Extract the (X, Y) coordinate from the center of the cell holding the provided text.  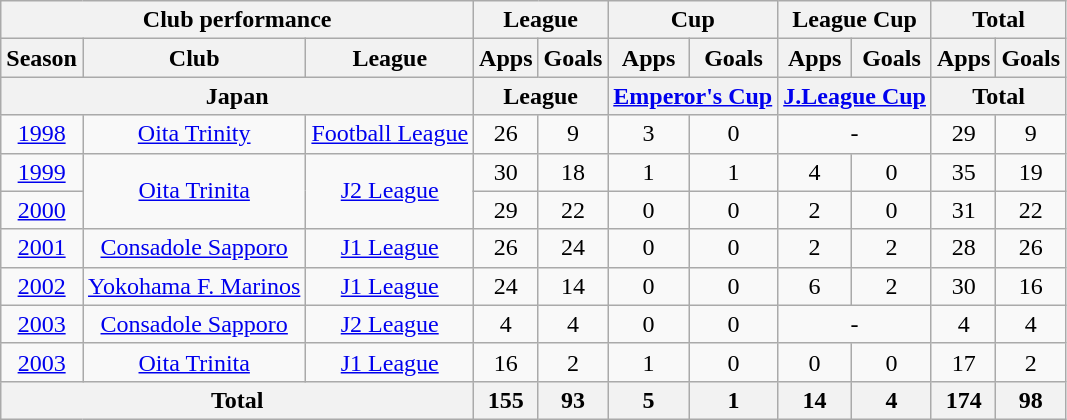
Cup (693, 20)
98 (1031, 400)
35 (963, 172)
2000 (42, 210)
17 (963, 362)
Oita Trinity (194, 134)
Football League (390, 134)
5 (649, 400)
18 (573, 172)
1999 (42, 172)
Club (194, 58)
31 (963, 210)
Japan (238, 96)
Yokohama F. Marinos (194, 286)
2001 (42, 248)
19 (1031, 172)
Club performance (238, 20)
Season (42, 58)
3 (649, 134)
93 (573, 400)
28 (963, 248)
2002 (42, 286)
League Cup (855, 20)
6 (815, 286)
174 (963, 400)
155 (506, 400)
J.League Cup (855, 96)
1998 (42, 134)
Emperor's Cup (693, 96)
